From the cell containing the given text, extract its center point as (X, Y) coordinate. 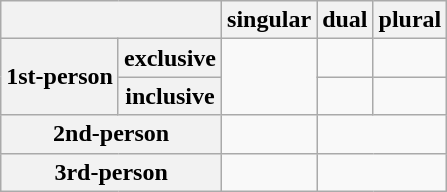
inclusive (170, 96)
exclusive (170, 58)
plural (410, 20)
singular (270, 20)
2nd-person (112, 134)
dual (345, 20)
1st-person (60, 77)
3rd-person (112, 172)
